Return [X, Y] of the center of cell containing provided text 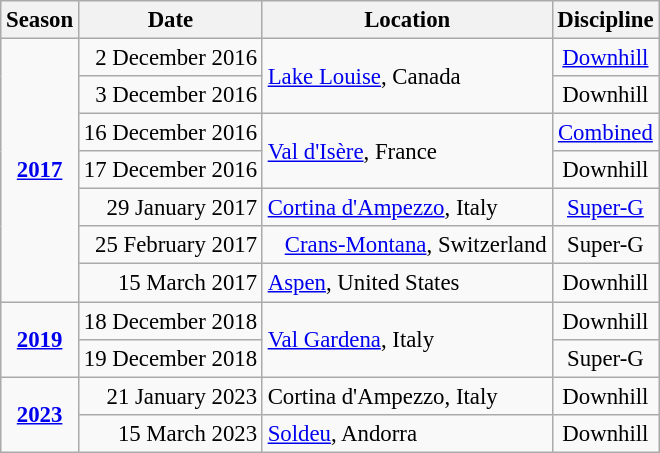
15 March 2017 [170, 283]
2 December 2016 [170, 58]
Aspen, United States [407, 283]
Crans-Montana, Switzerland [407, 245]
2019 [40, 340]
16 December 2016 [170, 133]
15 March 2023 [170, 433]
2017 [40, 170]
19 December 2018 [170, 358]
Date [170, 20]
Combined [606, 133]
25 February 2017 [170, 245]
29 January 2017 [170, 208]
Soldeu, Andorra [407, 433]
Location [407, 20]
Season [40, 20]
21 January 2023 [170, 396]
Val d'Isère, France [407, 152]
Discipline [606, 20]
18 December 2018 [170, 321]
2023 [40, 414]
Val Gardena, Italy [407, 340]
3 December 2016 [170, 95]
17 December 2016 [170, 170]
Lake Louise, Canada [407, 76]
